Output the (x, y) coordinate of the center of the cell containing the given text.  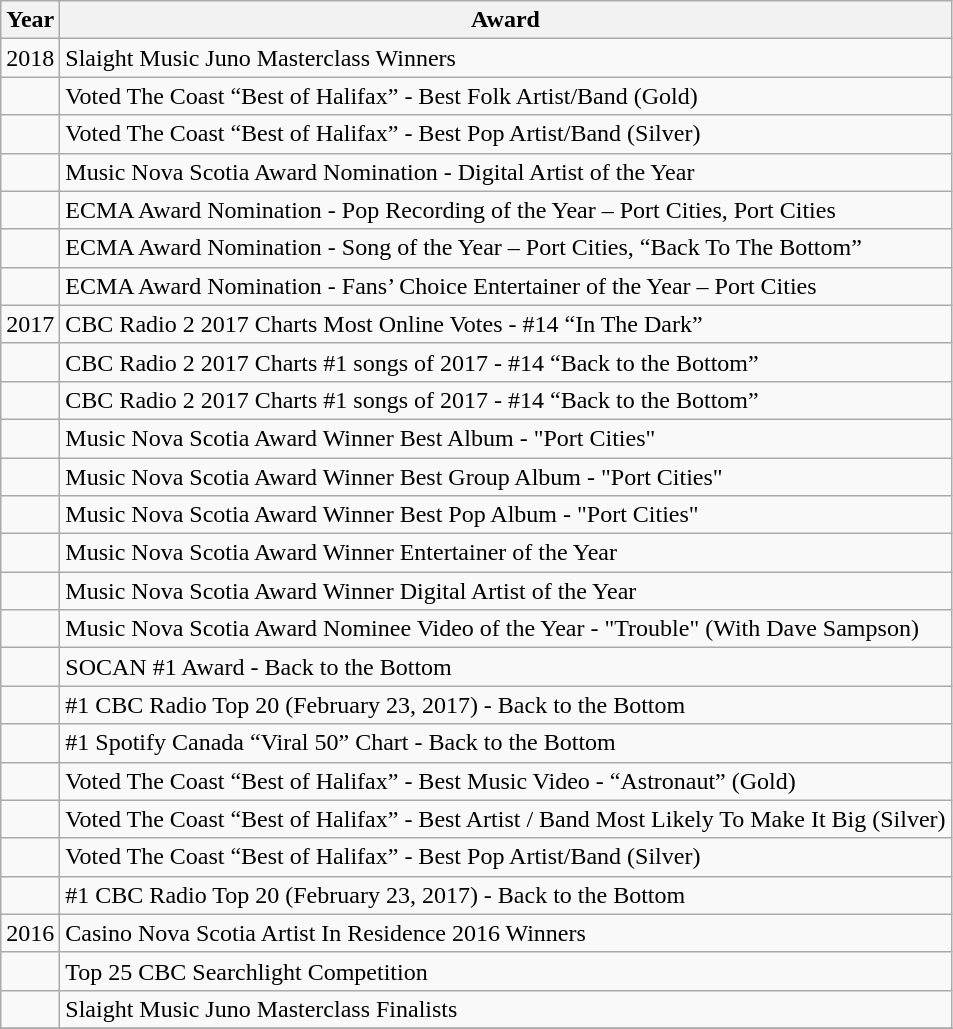
Music Nova Scotia Award Winner Entertainer of the Year (506, 553)
Voted The Coast “Best of Halifax” - Best Artist / Band Most Likely To Make It Big (Silver) (506, 819)
2017 (30, 324)
Top 25 CBC Searchlight Competition (506, 971)
Slaight Music Juno Masterclass Winners (506, 58)
Voted The Coast “Best of Halifax” - Best Music Video - “Astronaut” (Gold) (506, 781)
ECMA Award Nomination - Pop Recording of the Year – Port Cities, Port Cities (506, 210)
Voted The Coast “Best of Halifax” - Best Folk Artist/Band (Gold) (506, 96)
Casino Nova Scotia Artist In Residence 2016 Winners (506, 933)
Year (30, 20)
Music Nova Scotia Award Winner Digital Artist of the Year (506, 591)
Music Nova Scotia Award Winner Best Group Album - "Port Cities" (506, 477)
CBC Radio 2 2017 Charts Most Online Votes - #14 “In The Dark” (506, 324)
SOCAN #1 Award - Back to the Bottom (506, 667)
2016 (30, 933)
Music Nova Scotia Award Nominee Video of the Year - "Trouble" (With Dave Sampson) (506, 629)
ECMA Award Nomination - Fans’ Choice Entertainer of the Year – Port Cities (506, 286)
Music Nova Scotia Award Winner Best Album - "Port Cities" (506, 438)
Music Nova Scotia Award Nomination - Digital Artist of the Year (506, 172)
Music Nova Scotia Award Winner Best Pop Album - "Port Cities" (506, 515)
ECMA Award Nomination - Song of the Year – Port Cities, “Back To The Bottom” (506, 248)
#1 Spotify Canada “Viral 50” Chart - Back to the Bottom (506, 743)
2018 (30, 58)
Slaight Music Juno Masterclass Finalists (506, 1009)
Award (506, 20)
